Scan for the cell matching the given text and deliver its [x, y] coordinate at center. 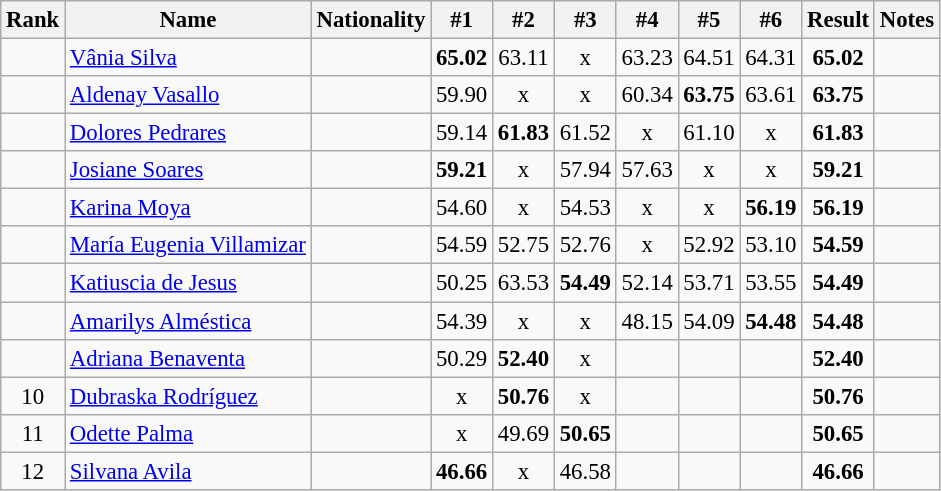
63.53 [524, 283]
#6 [771, 20]
54.60 [462, 208]
61.10 [709, 133]
Name [188, 20]
64.51 [709, 58]
Adriana Benaventa [188, 358]
#4 [647, 20]
Aldenay Vasallo [188, 95]
María Eugenia Villamizar [188, 245]
Result [838, 20]
53.71 [709, 283]
Josiane Soares [188, 170]
#5 [709, 20]
53.10 [771, 245]
59.14 [462, 133]
Nationality [370, 20]
10 [33, 396]
Vânia Silva [188, 58]
Rank [33, 20]
54.53 [585, 208]
Karina Moya [188, 208]
#2 [524, 20]
54.09 [709, 321]
63.61 [771, 95]
#3 [585, 20]
Notes [906, 20]
53.55 [771, 283]
49.69 [524, 433]
Silvana Avila [188, 471]
52.14 [647, 283]
61.52 [585, 133]
54.39 [462, 321]
64.31 [771, 58]
50.29 [462, 358]
Katiuscia de Jesus [188, 283]
52.76 [585, 245]
Amarilys Alméstica [188, 321]
Dubraska Rodríguez [188, 396]
11 [33, 433]
52.92 [709, 245]
50.25 [462, 283]
48.15 [647, 321]
52.75 [524, 245]
Odette Palma [188, 433]
60.34 [647, 95]
59.90 [462, 95]
57.94 [585, 170]
46.58 [585, 471]
12 [33, 471]
63.11 [524, 58]
63.23 [647, 58]
57.63 [647, 170]
Dolores Pedrares [188, 133]
#1 [462, 20]
